Scan for the cell matching the given text and deliver its [x, y] coordinate at center. 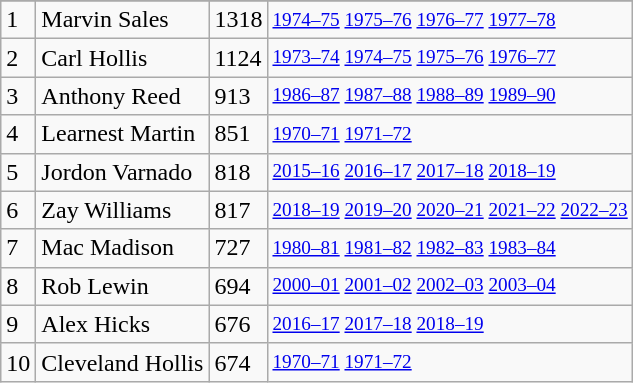
2015–16 2016–17 2017–18 2018–19 [450, 172]
Alex Hicks [122, 324]
676 [238, 324]
851 [238, 134]
1986–87 1987–88 1988–89 1989–90 [450, 96]
Carl Hollis [122, 58]
10 [18, 362]
694 [238, 286]
8 [18, 286]
Rob Lewin [122, 286]
2 [18, 58]
4 [18, 134]
5 [18, 172]
1973–74 1974–75 1975–76 1976–77 [450, 58]
7 [18, 248]
9 [18, 324]
Jordon Varnado [122, 172]
3 [18, 96]
818 [238, 172]
2016–17 2017–18 2018–19 [450, 324]
2018–19 2019–20 2020–21 2021–22 2022–23 [450, 210]
1974–75 1975–76 1976–77 1977–78 [450, 20]
Marvin Sales [122, 20]
727 [238, 248]
2000–01 2001–02 2002–03 2003–04 [450, 286]
1 [18, 20]
Cleveland Hollis [122, 362]
6 [18, 210]
913 [238, 96]
1124 [238, 58]
Anthony Reed [122, 96]
1980–81 1981–82 1982–83 1983–84 [450, 248]
Zay Williams [122, 210]
674 [238, 362]
Learnest Martin [122, 134]
1318 [238, 20]
817 [238, 210]
Mac Madison [122, 248]
